Search for the cell housing the specified text and yield its (X, Y) center coordinate. 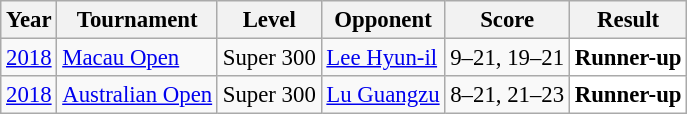
Macau Open (138, 58)
Score (507, 20)
Lee Hyun-il (383, 58)
Australian Open (138, 95)
Lu Guangzu (383, 95)
8–21, 21–23 (507, 95)
Year (29, 20)
Opponent (383, 20)
Tournament (138, 20)
Level (269, 20)
9–21, 19–21 (507, 58)
Result (628, 20)
